From the cell containing the given text, extract its center point as (X, Y) coordinate. 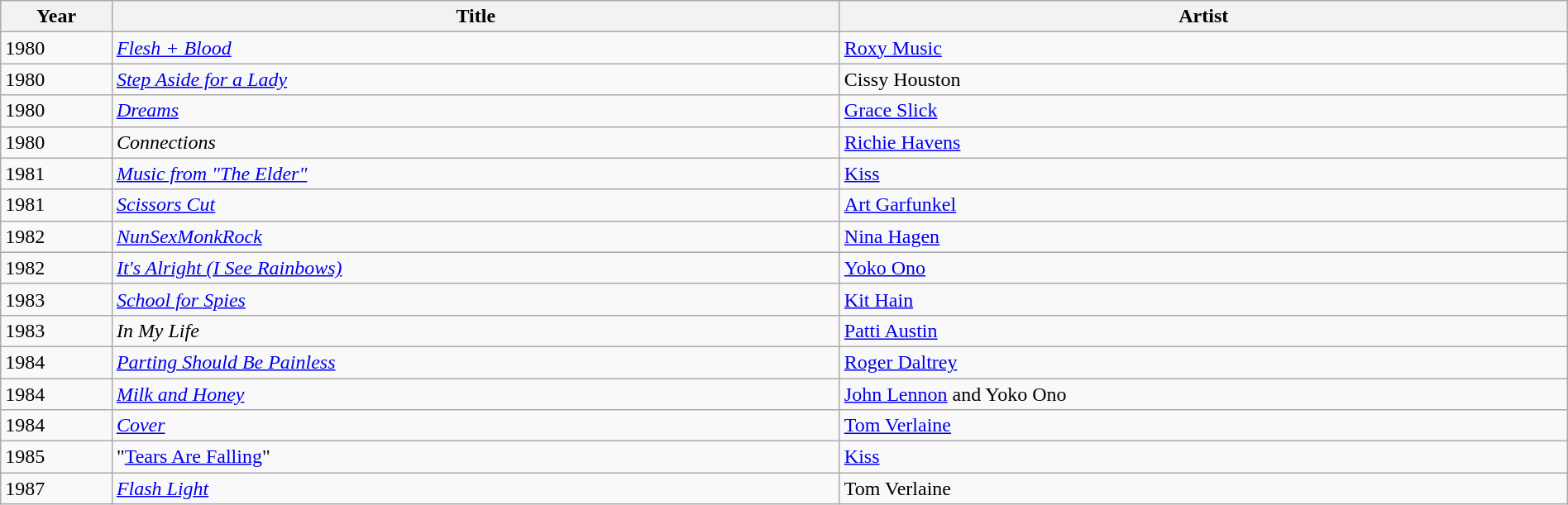
It's Alright (I See Rainbows) (476, 268)
Connections (476, 142)
Art Garfunkel (1203, 205)
Patti Austin (1203, 331)
In My Life (476, 331)
Roxy Music (1203, 48)
Parting Should Be Painless (476, 362)
Flesh + Blood (476, 48)
Kit Hain (1203, 299)
Milk and Honey (476, 394)
Cissy Houston (1203, 79)
1987 (56, 488)
School for Spies (476, 299)
1985 (56, 457)
Year (56, 17)
Roger Daltrey (1203, 362)
Artist (1203, 17)
Scissors Cut (476, 205)
Music from "The Elder" (476, 174)
Step Aside for a Lady (476, 79)
Nina Hagen (1203, 236)
Flash Light (476, 488)
Grace Slick (1203, 111)
Richie Havens (1203, 142)
Title (476, 17)
Yoko Ono (1203, 268)
John Lennon and Yoko Ono (1203, 394)
Cover (476, 426)
Dreams (476, 111)
"Tears Are Falling" (476, 457)
NunSexMonkRock (476, 236)
